For the text-containing cell, return its midpoint in (X, Y) coordinate format. 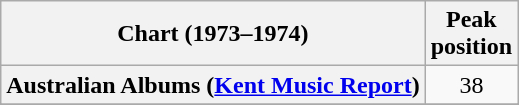
Peakposition (471, 34)
Australian Albums (Kent Music Report) (213, 85)
38 (471, 85)
Chart (1973–1974) (213, 34)
